Locate the cell with the specified text and output its (x, y) center coordinate. 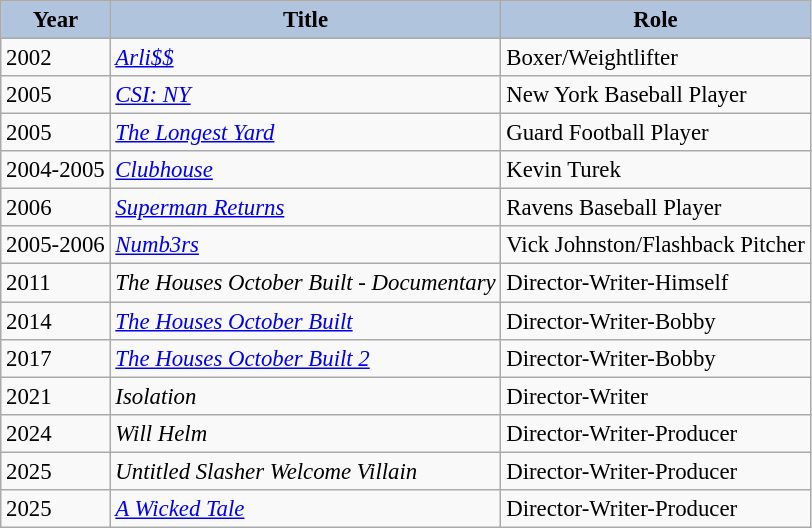
The Houses October Built (306, 321)
The Longest Yard (306, 133)
Untitled Slasher Welcome Villain (306, 471)
2021 (56, 396)
2024 (56, 433)
Director-Writer (656, 396)
Numb3rs (306, 245)
Boxer/Weightlifter (656, 58)
Clubhouse (306, 170)
Isolation (306, 396)
2006 (56, 208)
New York Baseball Player (656, 95)
Vick Johnston/Flashback Pitcher (656, 245)
Role (656, 20)
The Houses October Built - Documentary (306, 283)
2002 (56, 58)
2005-2006 (56, 245)
2004-2005 (56, 170)
Guard Football Player (656, 133)
Superman Returns (306, 208)
2014 (56, 321)
Year (56, 20)
2017 (56, 358)
Will Helm (306, 433)
CSI: NY (306, 95)
Ravens Baseball Player (656, 208)
Director-Writer-Himself (656, 283)
2011 (56, 283)
Kevin Turek (656, 170)
Title (306, 20)
Arli$$ (306, 58)
The Houses October Built 2 (306, 358)
A Wicked Tale (306, 509)
